Return (x, y) of the center of cell containing provided text 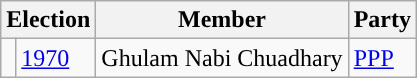
Party (382, 20)
Election (48, 20)
PPP (382, 58)
1970 (56, 58)
Ghulam Nabi Chuadhary (222, 58)
Member (222, 20)
